For the text-containing cell, return its midpoint in (x, y) coordinate format. 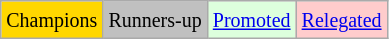
Promoted (252, 20)
Runners-up (155, 20)
Champions (52, 20)
Relegated (342, 20)
